Scan for the cell matching the given text and deliver its [X, Y] coordinate at center. 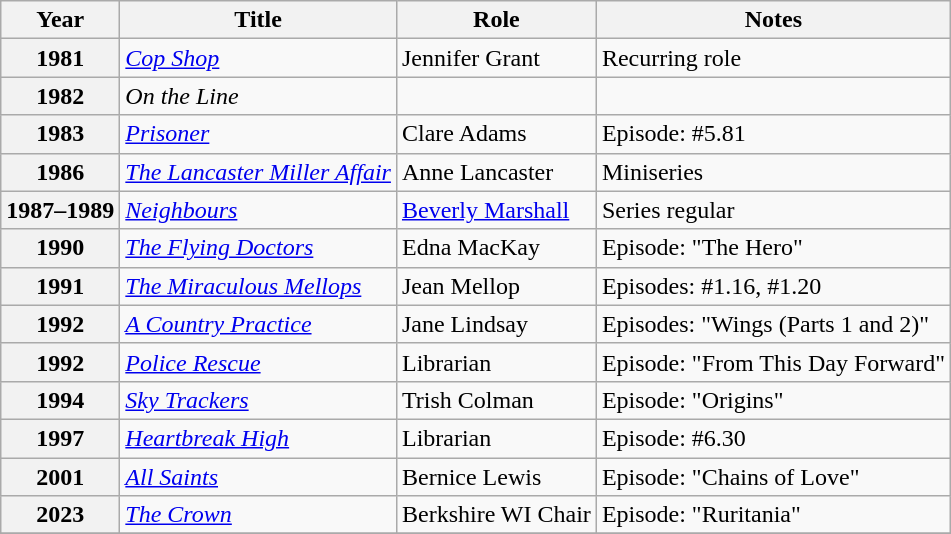
Bernice Lewis [496, 477]
Jean Mellop [496, 286]
Year [60, 20]
Heartbreak High [258, 438]
Episode: "The Hero" [773, 248]
Episode: "Ruritania" [773, 515]
Berkshire WI Chair [496, 515]
Miniseries [773, 172]
Episodes: "Wings (Parts 1 and 2)" [773, 324]
1986 [60, 172]
Police Rescue [258, 362]
Episode: "Chains of Love" [773, 477]
Episode: #6.30 [773, 438]
Role [496, 20]
A Country Practice [258, 324]
The Miraculous Mellops [258, 286]
On the Line [258, 96]
1981 [60, 58]
1987–1989 [60, 210]
1982 [60, 96]
Edna MacKay [496, 248]
Episodes: #1.16, #1.20 [773, 286]
Recurring role [773, 58]
1990 [60, 248]
Trish Colman [496, 400]
2023 [60, 515]
Title [258, 20]
Beverly Marshall [496, 210]
1994 [60, 400]
Jane Lindsay [496, 324]
Series regular [773, 210]
Clare Adams [496, 134]
The Lancaster Miller Affair [258, 172]
Jennifer Grant [496, 58]
Episode: #5.81 [773, 134]
Prisoner [258, 134]
1997 [60, 438]
The Flying Doctors [258, 248]
Sky Trackers [258, 400]
Anne Lancaster [496, 172]
Neighbours [258, 210]
Cop Shop [258, 58]
The Crown [258, 515]
Episode: "From This Day Forward" [773, 362]
All Saints [258, 477]
Notes [773, 20]
2001 [60, 477]
Episode: "Origins" [773, 400]
1983 [60, 134]
1991 [60, 286]
